Find where the given text appears and provide that cell's center as (X, Y) coordinate. 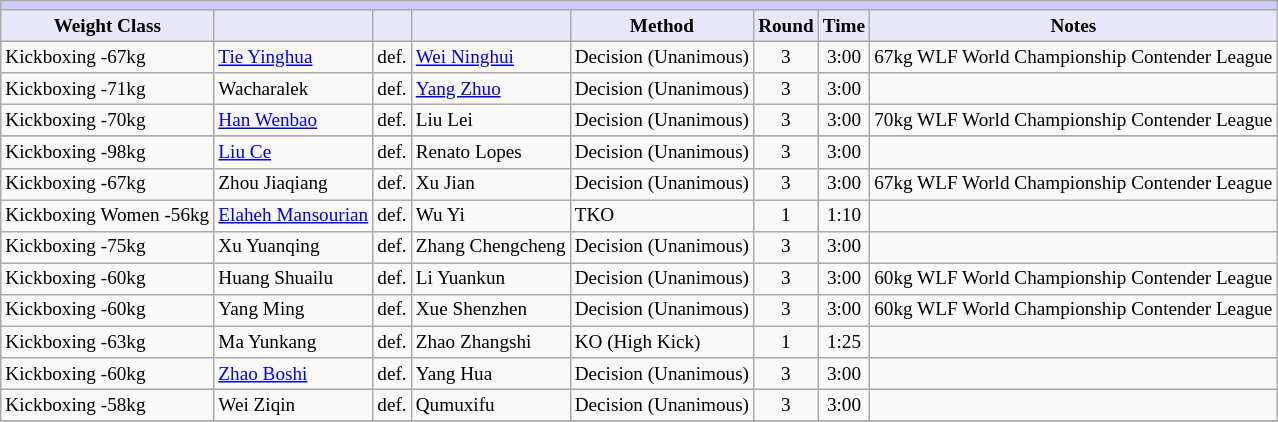
Time (844, 26)
Huang Shuailu (294, 279)
Wu Yi (490, 216)
Kickboxing -58kg (108, 405)
TKO (662, 216)
Kickboxing -75kg (108, 247)
Kickboxing -71kg (108, 89)
Liu Lei (490, 121)
Elaheh Mansourian (294, 216)
Renato Lopes (490, 152)
Zhao Zhangshi (490, 342)
Notes (1074, 26)
Liu Ce (294, 152)
Qumuxifu (490, 405)
Li Yuankun (490, 279)
1:25 (844, 342)
70kg WLF World Championship Contender League (1074, 121)
Xu Yuanqing (294, 247)
Xu Jian (490, 184)
1:10 (844, 216)
Wei Ninghui (490, 57)
KO (High Kick) (662, 342)
Kickboxing -98kg (108, 152)
Yang Hua (490, 374)
Kickboxing -70kg (108, 121)
Han Wenbao (294, 121)
Zhao Boshi (294, 374)
Wacharalek (294, 89)
Wei Ziqin (294, 405)
Tie Yinghua (294, 57)
Kickboxing -63kg (108, 342)
Method (662, 26)
Zhang Chengcheng (490, 247)
Zhou Jiaqiang (294, 184)
Weight Class (108, 26)
Xue Shenzhen (490, 310)
Round (786, 26)
Kickboxing Women -56kg (108, 216)
Yang Zhuo (490, 89)
Yang Ming (294, 310)
Ma Yunkang (294, 342)
